Extract the (X, Y) coordinate from the center of the cell holding the provided text.  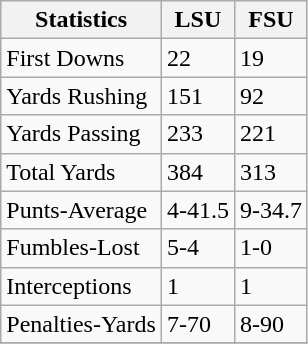
Statistics (82, 20)
Interceptions (82, 286)
221 (270, 134)
Penalties-Yards (82, 324)
Yards Rushing (82, 96)
Total Yards (82, 172)
7-70 (198, 324)
19 (270, 58)
5-4 (198, 248)
384 (198, 172)
Yards Passing (82, 134)
92 (270, 96)
9-34.7 (270, 210)
FSU (270, 20)
151 (198, 96)
313 (270, 172)
Punts-Average (82, 210)
22 (198, 58)
Fumbles-Lost (82, 248)
4-41.5 (198, 210)
1-0 (270, 248)
8-90 (270, 324)
First Downs (82, 58)
LSU (198, 20)
233 (198, 134)
